Capture the cell that displays the provided text and extract its (x, y) central coordinate. 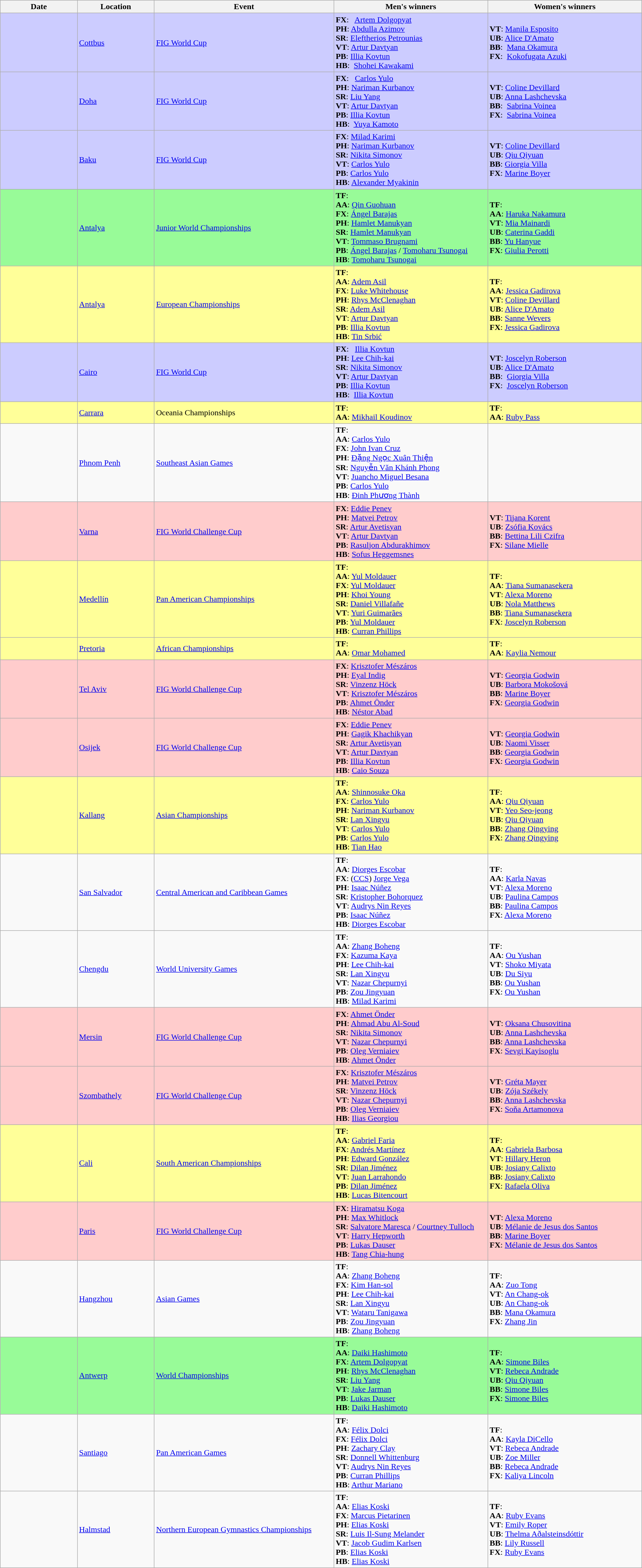
Varna (116, 531)
Junior World Championships (244, 228)
TF: AA: Félix DolciFX: Félix DolciPH: Zachary ClaySR: Donnell WhittenburgVT: Audrys Nin ReyesPB: Curran PhillipsHB: Arthur Mariano (411, 1452)
VT: Manila EspositoUB: Alice D'AmatoBB: Mana OkamuraFX: Kokofugata Azuki (565, 43)
Asian Championships (244, 815)
South American Championships (244, 1163)
Halmstad (116, 1530)
Baku (116, 160)
TF: AA: Haruka Nakamura VT: Mia MainardiUB: Caterina GaddiBB: Yu HanyueFX: Giulia Perotti (565, 228)
Paris (116, 1231)
Phnom Penh (116, 463)
Women's winners (565, 7)
Oceania Championships (244, 413)
Cairo (116, 372)
TF: AA: Omar Mohamed (411, 648)
FX: Eddie Penev PH: Matvei Petrov SR: Artur Avetisyan VT: Artur Davtyan PB: Rasuljon Abdurakhimov HB: Sofus Heggemsnes (411, 531)
Mersin (116, 1037)
TF: AA: Kaylia Nemour (565, 648)
TF: AA: Kayla DiCelloVT: Rebeca AndradeUB: Zoe MillerBB: Rebeca AndradeFX: Kaliya Lincoln (565, 1452)
TF: AA: Zhang Boheng FX: Kazuma Kaya PH: Lee Chih-kai SR: Lan Xingyu VT: Nazar Chepurnyi PB: Zou Jingyuan HB: Milad Karimi (411, 969)
TF: AA: Gabriela BarbosaVT: Hillary HeronUB: Josiany CalixtoBB: Josiany CalixtoFX: Rafaela Oliva (565, 1163)
Chengdu (116, 969)
Men's winners (411, 7)
TF: AA: Mikhail Koudinov (411, 413)
TF: AA: Zhang BohengFX: Kim Han-solPH: Lee Chih-kaiSR: Lan XingyuVT: Wataru TanigawaPB: Zou JingyuanHB: Zhang Boheng (411, 1299)
TF: AA: Ruby Pass (565, 413)
TF: AA: Zuo TongVT: An Chang-ok UB: An Chang-okBB: Mana OkamuraFX: Zhang Jin (565, 1299)
TF: AA: Ou Yushan VT: Shoko Miyata UB: Du Siyu BB: Ou Yushan FX: Ou Yushan (565, 969)
European Championships (244, 304)
Carrara (116, 413)
Hangzhou (116, 1299)
Location (116, 7)
FX: Krisztofer Mészáros PH: Eyal Indig SR: Vinzenz Höck VT: Krisztofer Mészáros PB: Ahmet Önder HB: Néstor Abad (411, 689)
TF: AA: Adem AsilFX: Luke WhitehousePH: Rhys McClenaghanSR: Adem AsilVT: Artur DavtyanPB: Illia KovtunHB: Tin Srbić (411, 304)
Northern European Gymnastics Championships (244, 1530)
Medellín (116, 599)
FX: Artem DolgopyatPH: Abdulla AzimovSR: Eleftherios PetrouniasVT: Artur DavtyanPB: Illia KovtunHB: Shohei Kawakami (411, 43)
World University Games (244, 969)
Asian Games (244, 1299)
FX: Carlos YuloPH: Nariman KurbanovSR: Liu YangVT: Artur DavtyanPB: Illia KovtunHB: Yuya Kamoto (411, 101)
TF: AA: Gabriel Faria FX: Andrés Martínez PH: Edward González SR: Dilan Jiménez VT: Juan Larrahondo PB: Dilan Jiménez HB: Lucas Bitencourt (411, 1163)
World Championships (244, 1376)
TF: AA: Elias KoskiFX: Marcus PietarinenPH: Elias KoskiSR: Luis Il-Sung MelanderVT: Jacob Gudim KarlsenPB: Elias KoskiHB: Elias Koski (411, 1530)
VT: Tijana Korent UB: Zsófia Kovács BB: Bettina Lili Czifra FX: Silane Mielle (565, 531)
Pan American Games (244, 1452)
VT: Georgia Godwin UB: Barbora Mokošová BB: Marine Boyer FX: Georgia Godwin (565, 689)
Cottbus (116, 43)
TF: AA: Daiki HashimotoFX: Artem DolgopyatPH: Rhys McClenaghanSR: Liu YangVT: Jake JarmanPB: Lukas DauserHB: Daiki Hashimoto (411, 1376)
VT: Oksana ChusovitinaUB: Anna LashchevskaBB: Anna LashchevskaFX: Sevgi Kayisoglu (565, 1037)
VT: Coline DevillardUB: Qiu QiyuanBB: Giorgia VillaFX: Marine Boyer (565, 160)
Santiago (116, 1452)
Osijek (116, 747)
TF: AA: Shinnosuke Oka FX: Carlos Yulo PH: Nariman Kurbanov SR: Lan Xingyu VT: Carlos Yulo PB: Carlos Yulo HB: Tian Hao (411, 815)
Southeast Asian Games (244, 463)
VT: Georgia Godwin UB: Naomi Visser BB: Georgia Godwin FX: Georgia Godwin (565, 747)
African Championships (244, 648)
Event (244, 7)
VT: Gréta MayerUB: Zója SzékelyBB: Anna LashchevskaFX: Soňa Artamonova (565, 1095)
Pretoria (116, 648)
FX: Ahmet ÖnderPH: Ahmad Abu Al-SoudSR: Nikita SimonovVT: Nazar ChepurnyiPB: Oleg VerniaievHB: Ahmet Önder (411, 1037)
San Salvador (116, 892)
Central American and Caribbean Games (244, 892)
VT: Alexa MorenoUB: Mélanie de Jesus dos SantosBB: Marine BoyerFX: Mélanie de Jesus dos Santos (565, 1231)
Kallang (116, 815)
TF: AA: Yul Moldauer FX: Yul Moldauer PH: Khoi Young SR: Daniel Villafañe VT: Yuri Guimarães PB: Yul Moldauer HB: Curran Phillips (411, 599)
FX: Milad KarimiPH: Nariman KurbanovSR: Nikita SimonovVT: Carlos YuloPB: Carlos YuloHB: Alexander Myakinin (411, 160)
Tel Aviv (116, 689)
VT: Joscelyn Roberson UB: Alice D'Amato BB: Giorgia VillaFX: Joscelyn Roberson (565, 372)
VT: Coline DevillardUB: Anna LashchevskaBB: Sabrina VoineaFX: Sabrina Voinea (565, 101)
Date (39, 7)
TF: AA: Simone BilesVT: Rebeca AndradeUB: Qiu QiyuanBB: Simone BilesFX: Simone Biles (565, 1376)
Cali (116, 1163)
TF: AA: Karla NavasVT: Alexa MorenoUB: Paulina CamposBB: Paulina CamposFX: Alexa Moreno (565, 892)
TF: AA: Ruby EvansVT: Emily RoperUB: Thelma AðalsteinsdóttirBB: Lily RussellFX: Ruby Evans (565, 1530)
FX: Illia Kovtun PH: Lee Chih-kai SR: Nikita Simonov VT: Artur Davtyan PB: Illia Kovtun HB: Illia Kovtun (411, 372)
FX: Hiramatsu KogaPH: Max WhitlockSR: Salvatore Maresca / Courtney TullochVT: Harry HepworthPB: Lukas DauserHB: Tang Chia-hung (411, 1231)
Doha (116, 101)
Antwerp (116, 1376)
Szombathely (116, 1095)
TF: AA: Diorges EscobarFX: (CCS) Jorge VegaPH: Isaac NúñezSR: Kristopher BohorquezVT: Audrys Nin ReyesPB: Isaac NúñezHB: Diorges Escobar (411, 892)
FX: Krisztofer MészárosPH: Matvei PetrovSR: Vinzenz HöckVT: Nazar ChepurnyiPB: Oleg VerniaievHB: Ilias Georgiou (411, 1095)
TF: AA: Tiana SumanasekeraVT: Alexa MorenoUB: Nola MatthewsBB: Tiana SumanasekeraFX: Joscelyn Roberson (565, 599)
TF: AA: Jessica GadirovaVT: Coline DevillardUB: Alice D'AmatoBB: Sanne WeversFX: Jessica Gadirova (565, 304)
TF: AA: Qiu Qiyuan VT: Yeo Seo-jeong UB: Qiu Qiyuan BB: Zhang Qingying FX: Zhang Qingying (565, 815)
Pan American Championships (244, 599)
FX: Eddie Penev PH: Gagik Khachikyan SR: Artur Avetisyan VT: Artur Davtyan PB: Illia Kovtun HB: Caio Souza (411, 747)
